Detect which cell encompasses the target text, then output its [X, Y] center coordinate. 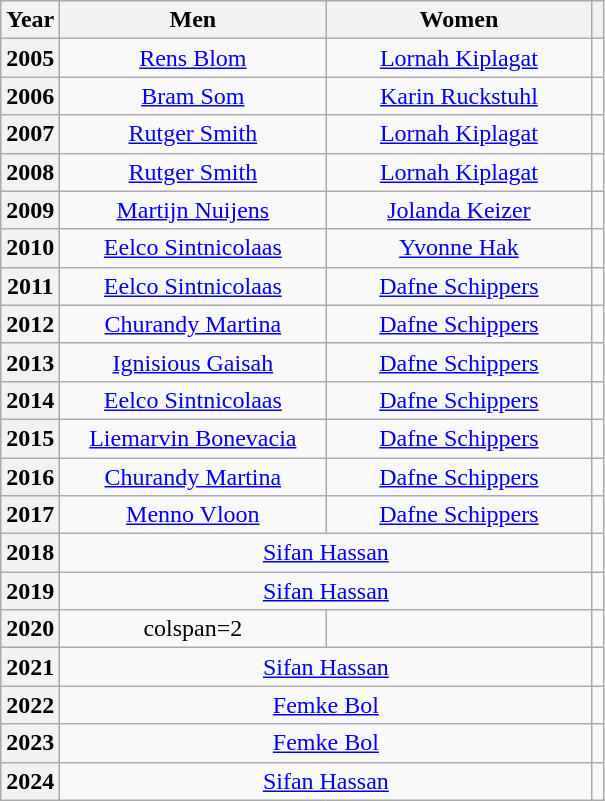
Rens Blom [193, 58]
2008 [30, 172]
Liemarvin Bonevacia [193, 438]
2019 [30, 591]
Women [459, 20]
2020 [30, 629]
Men [193, 20]
2022 [30, 705]
Karin Ruckstuhl [459, 96]
2024 [30, 781]
Menno Vloon [193, 515]
2012 [30, 324]
Martijn Nuijens [193, 210]
Jolanda Keizer [459, 210]
Yvonne Hak [459, 248]
2014 [30, 400]
2007 [30, 134]
2013 [30, 362]
2021 [30, 667]
colspan=2 [193, 629]
Bram Som [193, 96]
Year [30, 20]
2017 [30, 515]
2016 [30, 477]
2015 [30, 438]
2010 [30, 248]
2018 [30, 553]
2005 [30, 58]
2009 [30, 210]
2011 [30, 286]
2006 [30, 96]
Ignisious Gaisah [193, 362]
2023 [30, 743]
